For the text-containing cell, return its midpoint in (X, Y) coordinate format. 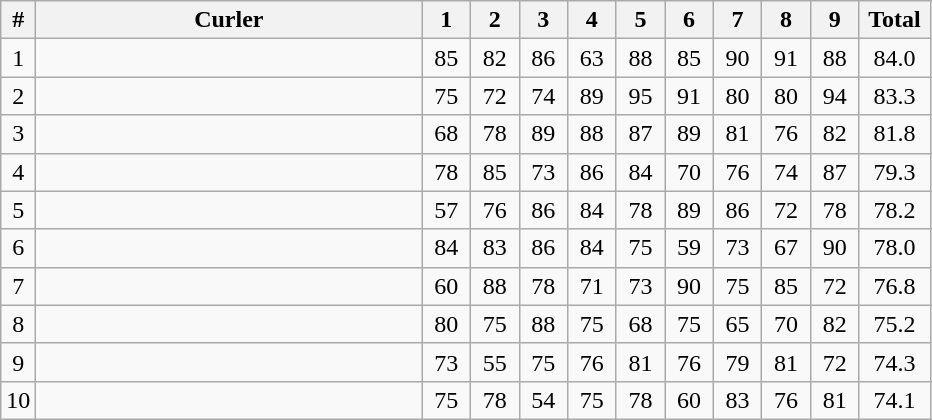
71 (592, 286)
79 (738, 362)
55 (494, 362)
Curler (229, 20)
84.0 (894, 58)
Total (894, 20)
95 (640, 96)
57 (446, 210)
65 (738, 324)
94 (834, 96)
74.3 (894, 362)
54 (544, 400)
# (18, 20)
67 (786, 248)
78.0 (894, 248)
78.2 (894, 210)
10 (18, 400)
79.3 (894, 172)
59 (690, 248)
81.8 (894, 134)
74.1 (894, 400)
76.8 (894, 286)
83.3 (894, 96)
75.2 (894, 324)
63 (592, 58)
